Extract the (X, Y) coordinate from the center of the cell holding the provided text.  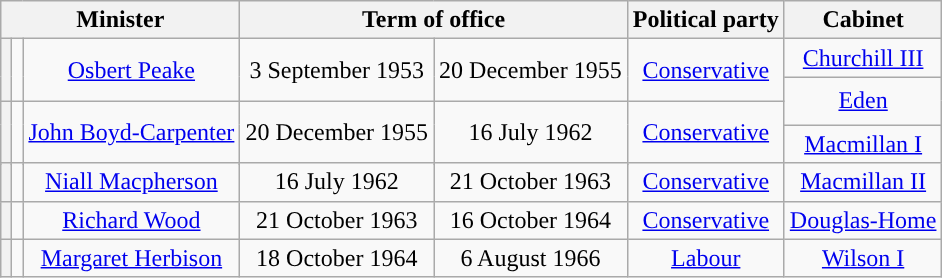
John Boyd-Carpenter (132, 132)
16 October 1964 (531, 220)
Osbert Peake (132, 70)
Richard Wood (132, 220)
Labour (706, 258)
Macmillan I (863, 144)
Margaret Herbison (132, 258)
Macmillan II (863, 182)
18 October 1964 (337, 258)
Political party (706, 20)
3 September 1953 (337, 70)
Niall Macpherson (132, 182)
Minister (120, 20)
Churchill III (863, 58)
Term of office (434, 20)
Cabinet (863, 20)
Douglas-Home (863, 220)
Eden (863, 101)
Wilson I (863, 258)
6 August 1966 (531, 258)
